Provide the [X, Y] coordinate of the cell's center where the given text is located.  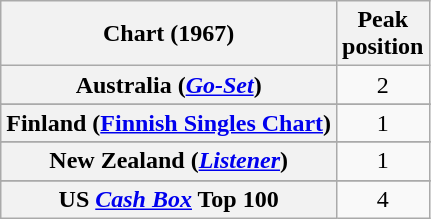
4 [383, 199]
Finland (Finnish Singles Chart) [169, 123]
2 [383, 85]
Peakposition [383, 34]
US Cash Box Top 100 [169, 199]
Chart (1967) [169, 34]
New Zealand (Listener) [169, 161]
Australia (Go-Set) [169, 85]
